Return the (X, Y) coordinate for the center point of the cell that contains the specified text.  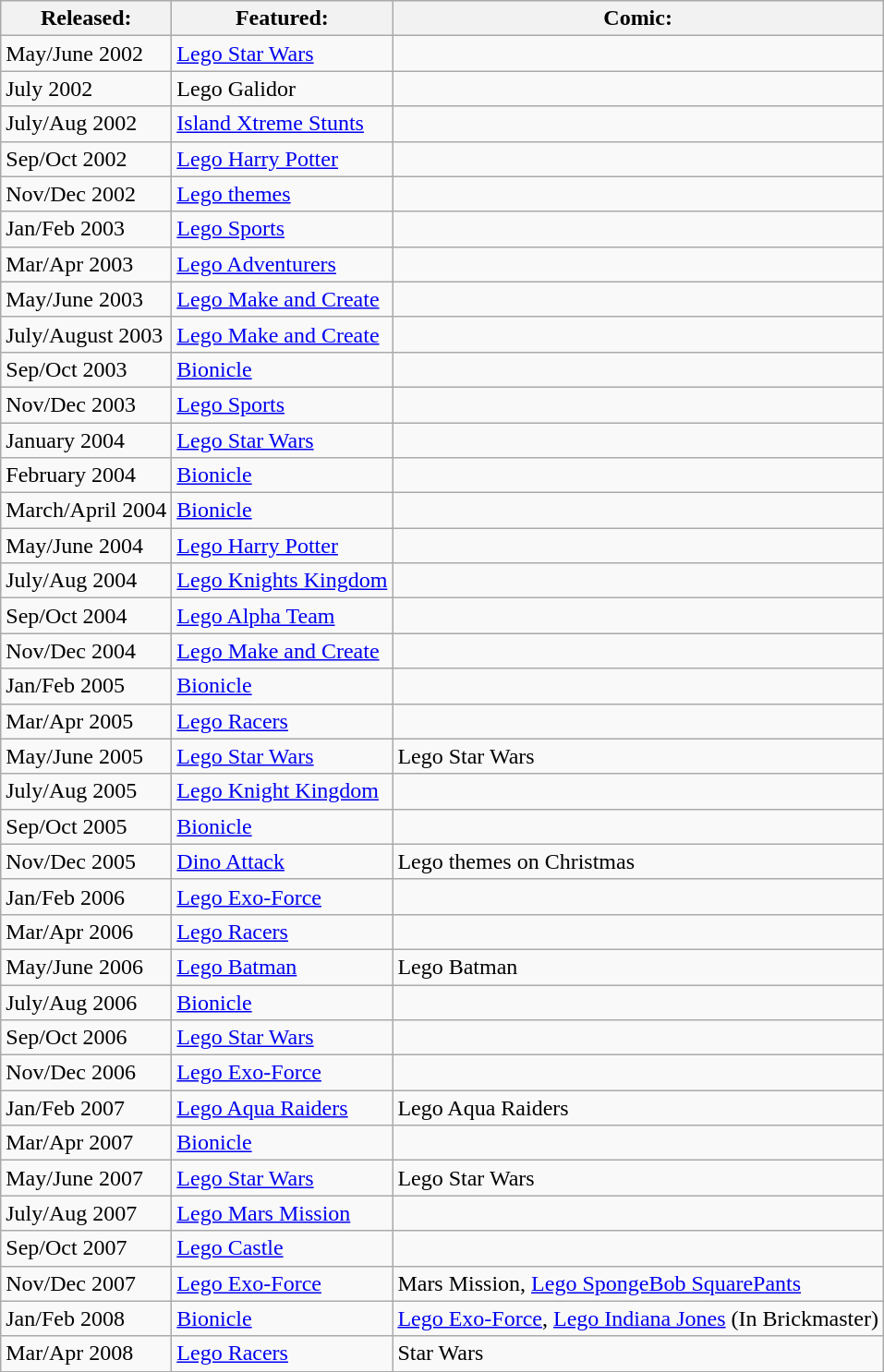
Nov/Dec 2004 (87, 651)
Star Wars (638, 1354)
Lego Knight Kingdom (283, 791)
May/June 2007 (87, 1178)
Sep/Oct 2003 (87, 369)
Sep/Oct 2002 (87, 159)
January 2004 (87, 440)
May/June 2005 (87, 756)
Nov/Dec 2005 (87, 861)
May/June 2004 (87, 546)
July/Aug 2007 (87, 1213)
March/April 2004 (87, 511)
July/Aug 2002 (87, 124)
Sep/Oct 2007 (87, 1248)
Jan/Feb 2007 (87, 1108)
Lego Exo-Force, Lego Indiana Jones (In Brickmaster) (638, 1318)
July/Aug 2006 (87, 1002)
Lego themes (283, 194)
Featured: (283, 18)
Jan/Feb 2003 (87, 229)
Mar/Apr 2008 (87, 1354)
Mar/Apr 2007 (87, 1143)
Dino Attack (283, 861)
Lego Galidor (283, 89)
Released: (87, 18)
July 2002 (87, 89)
February 2004 (87, 475)
Lego Knights Kingdom (283, 581)
Island Xtreme Stunts (283, 124)
Mars Mission, Lego SpongeBob SquarePants (638, 1283)
July/August 2003 (87, 334)
May/June 2002 (87, 54)
July/Aug 2004 (87, 581)
July/Aug 2005 (87, 791)
Lego Alpha Team (283, 616)
Mar/Apr 2006 (87, 932)
May/June 2003 (87, 299)
Jan/Feb 2005 (87, 686)
Jan/Feb 2006 (87, 897)
Comic: (638, 18)
Nov/Dec 2002 (87, 194)
Mar/Apr 2005 (87, 721)
Lego Mars Mission (283, 1213)
Lego Adventurers (283, 264)
Jan/Feb 2008 (87, 1318)
Sep/Oct 2005 (87, 826)
Sep/Oct 2006 (87, 1038)
Sep/Oct 2004 (87, 616)
May/June 2006 (87, 967)
Lego Castle (283, 1248)
Nov/Dec 2003 (87, 404)
Nov/Dec 2006 (87, 1073)
Mar/Apr 2003 (87, 264)
Nov/Dec 2007 (87, 1283)
Lego themes on Christmas (638, 861)
